Provide the (x, y) coordinate of the cell's center where the given text is located.  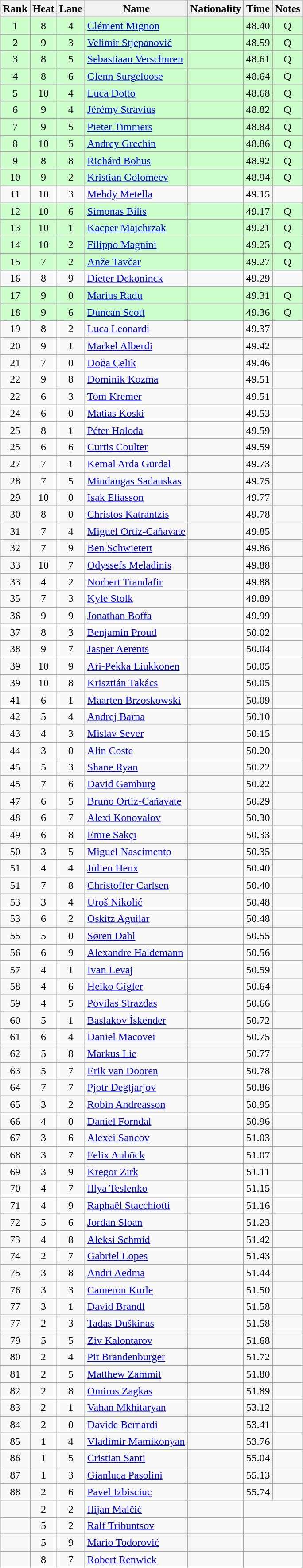
Tom Kremer (136, 396)
48.84 (258, 127)
51.68 (258, 1340)
50 (15, 852)
Pit Brandenburger (136, 1357)
58 (15, 986)
49.77 (258, 498)
Alexei Sancov (136, 1138)
Andrej Barna (136, 716)
20 (15, 346)
Jérémy Stravius (136, 110)
49.37 (258, 329)
41 (15, 700)
Jordan Sloan (136, 1222)
50.66 (258, 1003)
50.35 (258, 852)
Kregor Zirk (136, 1172)
48.61 (258, 59)
50.30 (258, 818)
36 (15, 616)
Jasper Aerents (136, 649)
49.27 (258, 262)
Filippo Magnini (136, 245)
Shane Ryan (136, 767)
Heat (43, 9)
Krisztián Takács (136, 683)
13 (15, 228)
Emre Sakçı (136, 835)
11 (15, 194)
Miguel Nascimento (136, 852)
50.77 (258, 1054)
55.13 (258, 1475)
Pjotr Degtjarjov (136, 1088)
49.86 (258, 548)
55.74 (258, 1492)
49 (15, 835)
49.78 (258, 515)
51.50 (258, 1290)
15 (15, 262)
Péter Holoda (136, 430)
48.40 (258, 26)
50.10 (258, 716)
Isak Eliasson (136, 498)
Mario Todorović (136, 1542)
Kemal Arda Gürdal (136, 464)
Norbert Trandafir (136, 582)
50.02 (258, 632)
49.36 (258, 312)
48.68 (258, 93)
63 (15, 1071)
Ivan Levaj (136, 969)
Marius Radu (136, 295)
16 (15, 279)
Andri Aedma (136, 1273)
49.25 (258, 245)
Gabriel Lopes (136, 1256)
Daniel Forndal (136, 1121)
51.80 (258, 1374)
Mislav Sever (136, 733)
65 (15, 1104)
59 (15, 1003)
57 (15, 969)
Luca Leonardi (136, 329)
53.12 (258, 1408)
21 (15, 363)
Sebastiaan Verschuren (136, 59)
Simonas Bilis (136, 211)
87 (15, 1475)
Mehdy Metella (136, 194)
Miguel Ortiz-Cañavate (136, 531)
Clément Mignon (136, 26)
Time (258, 9)
Andrey Grechin (136, 143)
Erik van Dooren (136, 1071)
71 (15, 1205)
51.43 (258, 1256)
79 (15, 1340)
Markel Alberdi (136, 346)
50.86 (258, 1088)
17 (15, 295)
42 (15, 716)
Alin Coste (136, 751)
49.31 (258, 295)
Maarten Brzoskowski (136, 700)
Ilijan Malčić (136, 1509)
Christos Katrantzis (136, 515)
51.07 (258, 1155)
Bruno Ortiz-Cañavate (136, 801)
69 (15, 1172)
Rank (15, 9)
Daniel Macovei (136, 1037)
51.44 (258, 1273)
Dominik Kozma (136, 379)
Lane (71, 9)
32 (15, 548)
60 (15, 1020)
Søren Dahl (136, 936)
50.09 (258, 700)
55.04 (258, 1458)
68 (15, 1155)
Vahan Mkhitaryan (136, 1408)
49.85 (258, 531)
30 (15, 515)
Uroš Nikolić (136, 902)
49.75 (258, 480)
50.29 (258, 801)
31 (15, 531)
48 (15, 818)
Heiko Gigler (136, 986)
53.41 (258, 1425)
50.55 (258, 936)
Povilas Strazdas (136, 1003)
51.89 (258, 1391)
12 (15, 211)
84 (15, 1425)
64 (15, 1088)
48.86 (258, 143)
51.72 (258, 1357)
50.59 (258, 969)
49.99 (258, 616)
51.23 (258, 1222)
Baslakov İskender (136, 1020)
50.96 (258, 1121)
29 (15, 498)
76 (15, 1290)
Anže Tavčar (136, 262)
44 (15, 751)
Nationality (216, 9)
Illya Teslenko (136, 1189)
Doğa Çelik (136, 363)
51.03 (258, 1138)
Raphaël Stacchiotti (136, 1205)
50.33 (258, 835)
Velimir Stjepanović (136, 43)
50.15 (258, 733)
Ziv Kalontarov (136, 1340)
47 (15, 801)
51.11 (258, 1172)
Ben Schwietert (136, 548)
Oskitz Aguilar (136, 919)
50.72 (258, 1020)
Vladimir Mamikonyan (136, 1441)
88 (15, 1492)
56 (15, 952)
62 (15, 1054)
51.42 (258, 1239)
61 (15, 1037)
Gianluca Pasolini (136, 1475)
Julien Henx (136, 868)
Robert Renwick (136, 1559)
Richárd Bohus (136, 160)
Name (136, 9)
48.82 (258, 110)
74 (15, 1256)
81 (15, 1374)
Robin Andreasson (136, 1104)
Matias Koski (136, 413)
Christoffer Carlsen (136, 885)
50.04 (258, 649)
Davide Bernardi (136, 1425)
55 (15, 936)
35 (15, 599)
Matthew Zammit (136, 1374)
48.64 (258, 76)
Felix Auböck (136, 1155)
Alexandre Haldemann (136, 952)
50.56 (258, 952)
Ralf Tribuntsov (136, 1525)
82 (15, 1391)
50.95 (258, 1104)
Mindaugas Sadauskas (136, 480)
18 (15, 312)
David Brandl (136, 1307)
Aleksi Schmid (136, 1239)
51.16 (258, 1205)
49.46 (258, 363)
Curtis Coulter (136, 447)
66 (15, 1121)
19 (15, 329)
Notes (287, 9)
Pavel Izbisciuc (136, 1492)
28 (15, 480)
49.42 (258, 346)
Benjamin Proud (136, 632)
49.21 (258, 228)
Cameron Kurle (136, 1290)
73 (15, 1239)
David Gamburg (136, 784)
80 (15, 1357)
Odyssefs Meladinis (136, 565)
50.20 (258, 751)
49.29 (258, 279)
Ari-Pekka Liukkonen (136, 666)
49.15 (258, 194)
Omiros Zagkas (136, 1391)
49.89 (258, 599)
Luca Dotto (136, 93)
Glenn Surgeloose (136, 76)
Kristian Golomeev (136, 177)
49.53 (258, 413)
83 (15, 1408)
Jonathan Boffa (136, 616)
50.75 (258, 1037)
14 (15, 245)
48.92 (258, 160)
51.15 (258, 1189)
43 (15, 733)
Pieter Timmers (136, 127)
24 (15, 413)
85 (15, 1441)
Tadas Duškinas (136, 1324)
67 (15, 1138)
86 (15, 1458)
53.76 (258, 1441)
49.73 (258, 464)
Alexi Konovalov (136, 818)
50.64 (258, 986)
Kyle Stolk (136, 599)
38 (15, 649)
Cristian Santi (136, 1458)
70 (15, 1189)
Dieter Dekoninck (136, 279)
50.78 (258, 1071)
49.17 (258, 211)
72 (15, 1222)
48.94 (258, 177)
Kacper Majchrzak (136, 228)
75 (15, 1273)
Markus Lie (136, 1054)
27 (15, 464)
48.59 (258, 43)
Duncan Scott (136, 312)
37 (15, 632)
